Search for the cell housing the specified text and yield its (x, y) center coordinate. 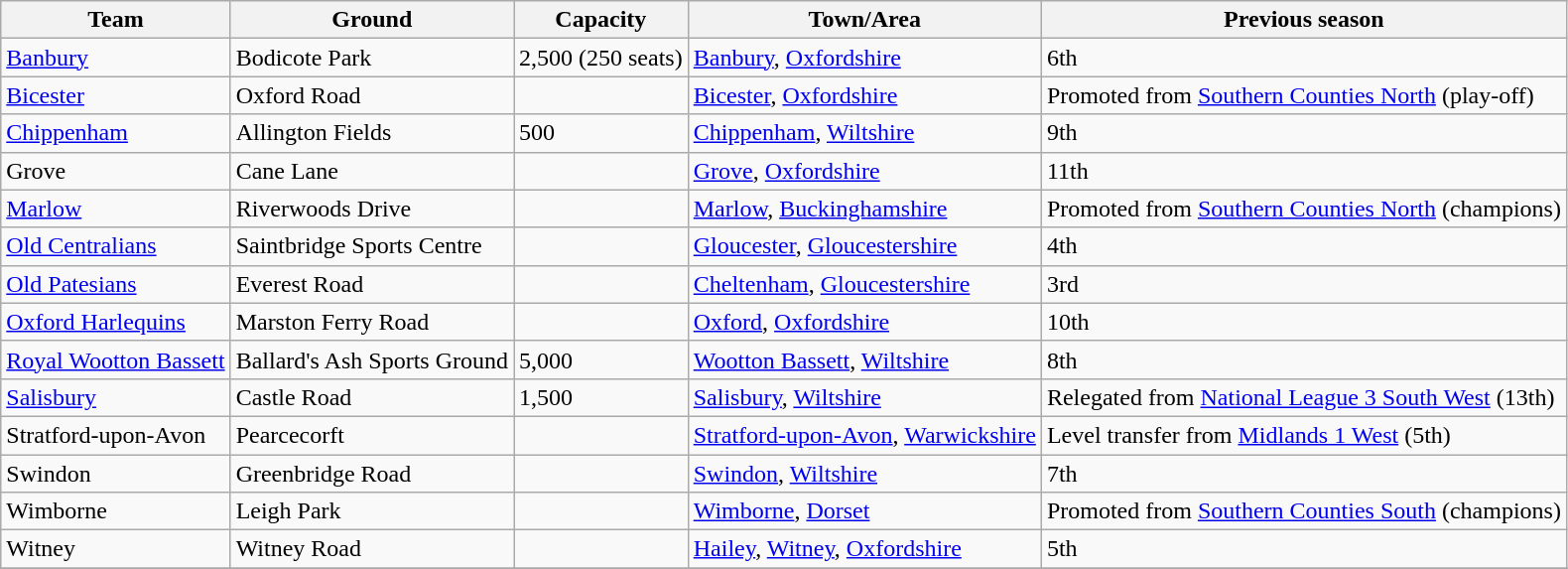
Pearcecorft (371, 435)
Chippenham (115, 133)
Team (115, 20)
Wimborne, Dorset (864, 511)
Promoted from Southern Counties North (play-off) (1304, 95)
Marlow, Buckinghamshire (864, 209)
3rd (1304, 284)
Witney Road (371, 549)
Salisbury (115, 397)
5,000 (601, 359)
Old Centralians (115, 246)
Promoted from Southern Counties North (champions) (1304, 209)
11th (1304, 171)
6th (1304, 58)
Marston Ferry Road (371, 322)
5th (1304, 549)
1,500 (601, 397)
Previous season (1304, 20)
Stratford-upon-Avon, Warwickshire (864, 435)
Banbury (115, 58)
Bodicote Park (371, 58)
8th (1304, 359)
500 (601, 133)
Oxford Road (371, 95)
Greenbridge Road (371, 474)
Cane Lane (371, 171)
Ballard's Ash Sports Ground (371, 359)
Banbury, Oxfordshire (864, 58)
Bicester (115, 95)
7th (1304, 474)
Witney (115, 549)
Promoted from Southern Counties South (champions) (1304, 511)
Wimborne (115, 511)
Relegated from National League 3 South West (13th) (1304, 397)
Grove, Oxfordshire (864, 171)
Level transfer from Midlands 1 West (5th) (1304, 435)
Castle Road (371, 397)
Cheltenham, Gloucestershire (864, 284)
Allington Fields (371, 133)
Capacity (601, 20)
Marlow (115, 209)
Gloucester, Gloucestershire (864, 246)
9th (1304, 133)
Ground (371, 20)
Salisbury, Wiltshire (864, 397)
Grove (115, 171)
Bicester, Oxfordshire (864, 95)
Chippenham, Wiltshire (864, 133)
Swindon, Wiltshire (864, 474)
Leigh Park (371, 511)
10th (1304, 322)
Town/Area (864, 20)
Oxford, Oxfordshire (864, 322)
Wootton Bassett, Wiltshire (864, 359)
Hailey, Witney, Oxfordshire (864, 549)
Everest Road (371, 284)
Oxford Harlequins (115, 322)
Royal Wootton Bassett (115, 359)
Saintbridge Sports Centre (371, 246)
Swindon (115, 474)
Stratford-upon-Avon (115, 435)
2,500 (250 seats) (601, 58)
Old Patesians (115, 284)
4th (1304, 246)
Riverwoods Drive (371, 209)
